Output the [X, Y] coordinate of the center of the cell containing the given text.  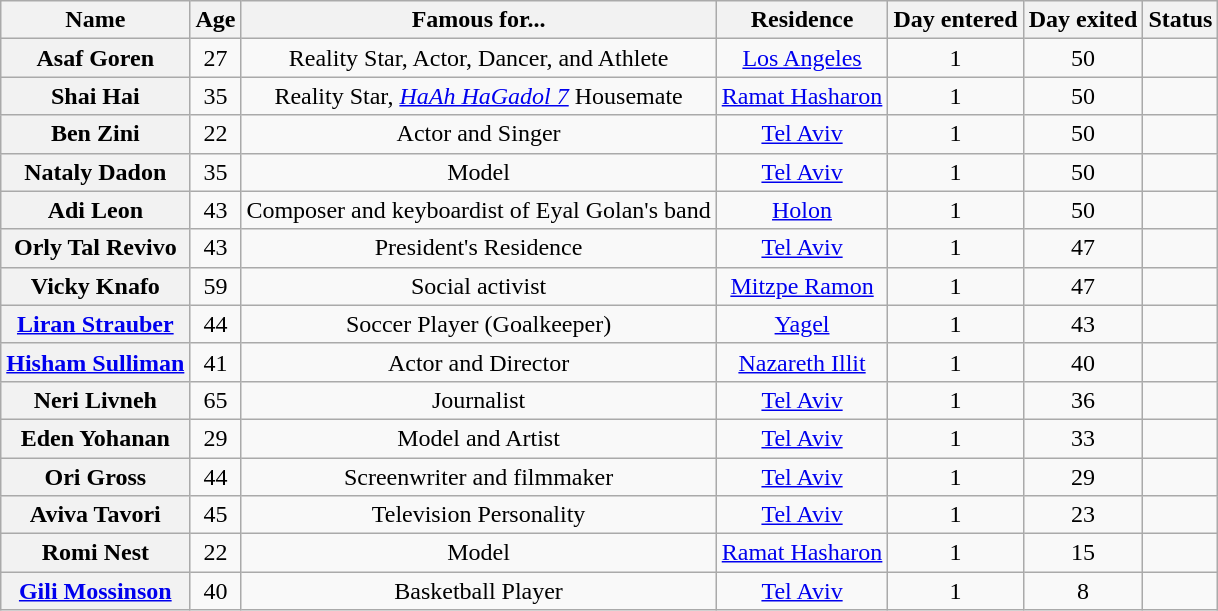
Day entered [956, 20]
Status [1180, 20]
Journalist [478, 400]
Yagel [802, 324]
Orly Tal Revivo [96, 248]
Shai Hai [96, 96]
Liran Strauber [96, 324]
33 [1083, 438]
Screenwriter and filmmaker [478, 477]
36 [1083, 400]
Aviva Tavori [96, 515]
59 [216, 286]
Basketball Player [478, 591]
Los Angeles [802, 58]
Romi Nest [96, 553]
Actor and Director [478, 362]
Ori Gross [96, 477]
Holon [802, 210]
Hisham Sulliman [96, 362]
Nataly Dadon [96, 172]
Neri Livneh [96, 400]
Eden Yohanan [96, 438]
8 [1083, 591]
Gili Mossinson [96, 591]
Social activist [478, 286]
Famous for... [478, 20]
23 [1083, 515]
Reality Star, HaAh HaGadol 7 Housemate [478, 96]
Asaf Goren [96, 58]
65 [216, 400]
President's Residence [478, 248]
Adi Leon [96, 210]
45 [216, 515]
Reality Star, Actor, Dancer, and Athlete [478, 58]
Television Personality [478, 515]
Ben Zini [96, 134]
Model and Artist [478, 438]
Name [96, 20]
Nazareth Illit [802, 362]
Vicky Knafo [96, 286]
Age [216, 20]
27 [216, 58]
Soccer Player (Goalkeeper) [478, 324]
41 [216, 362]
Composer and keyboardist of Eyal Golan's band [478, 210]
15 [1083, 553]
Residence [802, 20]
Day exited [1083, 20]
Actor and Singer [478, 134]
Mitzpe Ramon [802, 286]
